Return (X, Y) of the center of cell containing provided text 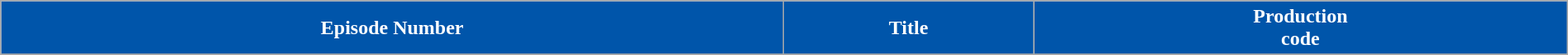
Episode Number (392, 28)
Productioncode (1301, 28)
Title (909, 28)
